Identify which cell holds the provided text, then report its [X, Y] central coordinate. 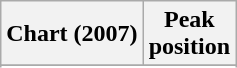
Peakposition [189, 34]
Chart (2007) [72, 34]
